Find where the given text appears and provide that cell's center as (x, y) coordinate. 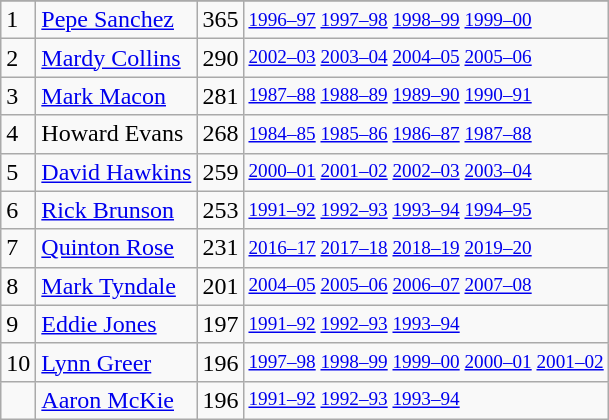
5 (18, 172)
9 (18, 324)
8 (18, 286)
231 (220, 248)
1 (18, 20)
2004–05 2005–06 2006–07 2007–08 (426, 286)
2002–03 2003–04 2004–05 2005–06 (426, 58)
2000–01 2001–02 2002–03 2003–04 (426, 172)
290 (220, 58)
Pepe Sanchez (116, 20)
Lynn Greer (116, 362)
1987–88 1988–89 1989–90 1990–91 (426, 96)
Mark Macon (116, 96)
Eddie Jones (116, 324)
7 (18, 248)
Rick Brunson (116, 210)
201 (220, 286)
David Hawkins (116, 172)
1997–98 1998–99 1999–00 2000–01 2001–02 (426, 362)
4 (18, 134)
281 (220, 96)
197 (220, 324)
Mardy Collins (116, 58)
Aaron McKie (116, 400)
259 (220, 172)
Howard Evans (116, 134)
1984–85 1985–86 1986–87 1987–88 (426, 134)
10 (18, 362)
1991–92 1992–93 1993–94 1994–95 (426, 210)
3 (18, 96)
Mark Tyndale (116, 286)
2 (18, 58)
2016–17 2017–18 2018–19 2019–20 (426, 248)
1996–97 1997–98 1998–99 1999–00 (426, 20)
Quinton Rose (116, 248)
253 (220, 210)
365 (220, 20)
6 (18, 210)
268 (220, 134)
